Capture the cell that displays the provided text and extract its (x, y) central coordinate. 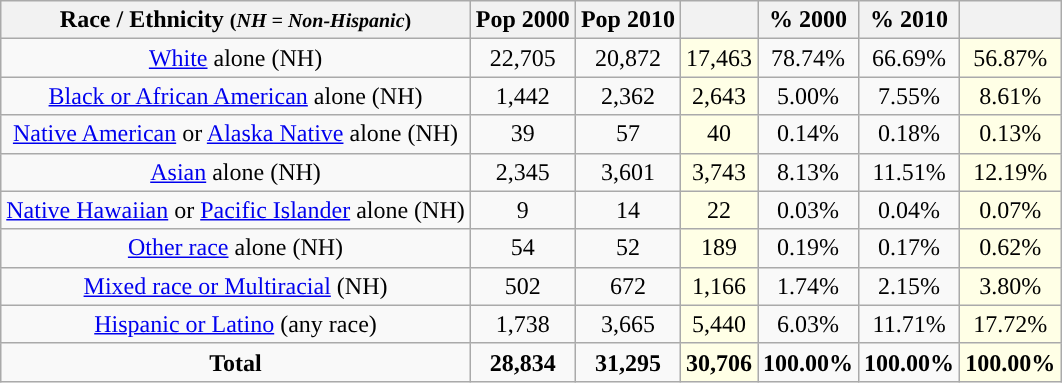
Asian alone (NH) (236, 172)
12.19% (1010, 172)
0.07% (1010, 210)
0.13% (1010, 134)
22 (718, 210)
Other race alone (NH) (236, 248)
1,166 (718, 286)
Race / Ethnicity (NH = Non-Hispanic) (236, 20)
1.74% (808, 286)
22,705 (522, 58)
7.55% (910, 96)
0.19% (808, 248)
11.71% (910, 324)
17,463 (718, 58)
0.17% (910, 248)
0.04% (910, 210)
57 (628, 134)
14 (628, 210)
8.13% (808, 172)
5.00% (808, 96)
Native American or Alaska Native alone (NH) (236, 134)
39 (522, 134)
3,743 (718, 172)
3,601 (628, 172)
1,738 (522, 324)
% 2000 (808, 20)
189 (718, 248)
6.03% (808, 324)
20,872 (628, 58)
78.74% (808, 58)
66.69% (910, 58)
Pop 2000 (522, 20)
28,834 (522, 362)
3.80% (1010, 286)
2.15% (910, 286)
Pop 2010 (628, 20)
11.51% (910, 172)
0.62% (1010, 248)
54 (522, 248)
2,362 (628, 96)
502 (522, 286)
0.14% (808, 134)
3,665 (628, 324)
8.61% (1010, 96)
0.18% (910, 134)
31,295 (628, 362)
% 2010 (910, 20)
9 (522, 210)
1,442 (522, 96)
Black or African American alone (NH) (236, 96)
17.72% (1010, 324)
5,440 (718, 324)
Native Hawaiian or Pacific Islander alone (NH) (236, 210)
56.87% (1010, 58)
Mixed race or Multiracial (NH) (236, 286)
Total (236, 362)
30,706 (718, 362)
2,643 (718, 96)
52 (628, 248)
Hispanic or Latino (any race) (236, 324)
2,345 (522, 172)
672 (628, 286)
40 (718, 134)
0.03% (808, 210)
White alone (NH) (236, 58)
